Extract the (x, y) coordinate from the center of the cell holding the provided text.  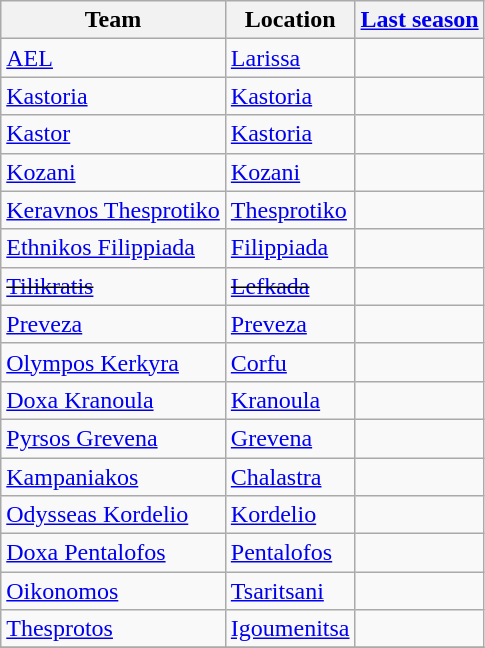
Chalastra (290, 477)
Tilikratis (114, 286)
Lefkada (290, 286)
Kastor (114, 134)
Last season (420, 20)
Doxa Pentalofos (114, 553)
Oikonomos (114, 591)
Kordelio (290, 515)
Corfu (290, 362)
Keravnos Thesprotiko (114, 210)
Igoumenitsa (290, 629)
Location (290, 20)
Pyrsos Grevena (114, 438)
Tsaritsani (290, 591)
Odysseas Kordelio (114, 515)
Filippiada (290, 248)
Kranoula (290, 400)
Kampaniakos (114, 477)
Doxa Kranoula (114, 400)
Larissa (290, 58)
Ethnikos Filippiada (114, 248)
Pentalofos (290, 553)
Grevena (290, 438)
Thesprotiko (290, 210)
Thesprotos (114, 629)
AEL (114, 58)
Team (114, 20)
Olympos Kerkyra (114, 362)
